Scan for the cell matching the given text and deliver its (X, Y) coordinate at center. 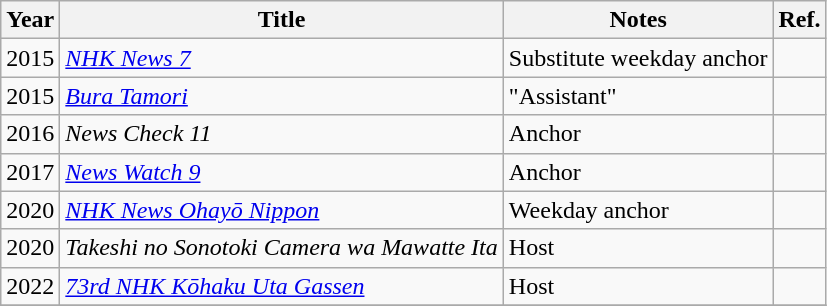
"Assistant" (638, 96)
2022 (30, 286)
Ref. (800, 20)
Year (30, 20)
Weekday anchor (638, 210)
NHK News 7 (282, 58)
News Watch 9 (282, 172)
Substitute weekday anchor (638, 58)
News Check 11 (282, 134)
Bura Tamori (282, 96)
Notes (638, 20)
2016 (30, 134)
73rd NHK Kōhaku Uta Gassen (282, 286)
NHK News Ohayō Nippon (282, 210)
2017 (30, 172)
Takeshi no Sonotoki Camera wa Mawatte Ita (282, 248)
Title (282, 20)
